Output the [X, Y] coordinate of the center of the cell containing the given text.  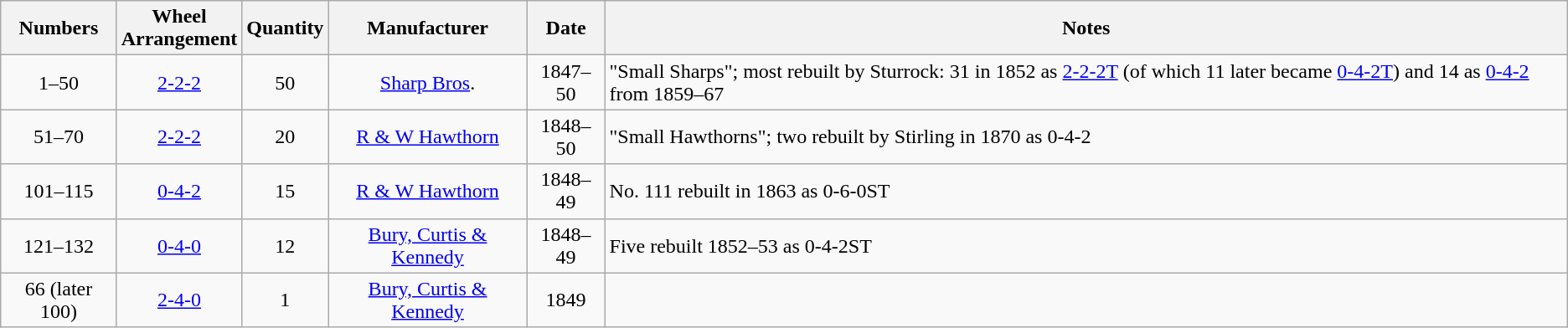
Manufacturer [427, 28]
12 [285, 246]
"Small Hawthorns"; two rebuilt by Stirling in 1870 as 0-4-2 [1086, 137]
66 (later 100) [59, 300]
Date [566, 28]
20 [285, 137]
101–115 [59, 191]
15 [285, 191]
1849 [566, 300]
1–50 [59, 82]
51–70 [59, 137]
"Small Sharps"; most rebuilt by Sturrock: 31 in 1852 as 2-2-2T (of which 11 later became 0-4-2T) and 14 as 0-4-2 from 1859–67 [1086, 82]
1847–50 [566, 82]
Sharp Bros. [427, 82]
Notes [1086, 28]
2-4-0 [179, 300]
No. 111 rebuilt in 1863 as 0-6-0ST [1086, 191]
WheelArrangement [179, 28]
121–132 [59, 246]
0-4-2 [179, 191]
1848–50 [566, 137]
Five rebuilt 1852–53 as 0-4-2ST [1086, 246]
50 [285, 82]
Quantity [285, 28]
1 [285, 300]
0-4-0 [179, 246]
Numbers [59, 28]
